Locate the cell with the specified text and output its [x, y] center coordinate. 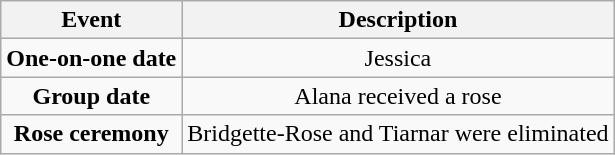
Group date [92, 96]
Event [92, 20]
One-on-one date [92, 58]
Bridgette-Rose and Tiarnar were eliminated [398, 134]
Rose ceremony [92, 134]
Alana received a rose [398, 96]
Jessica [398, 58]
Description [398, 20]
